Capture the cell that displays the provided text and extract its [x, y] central coordinate. 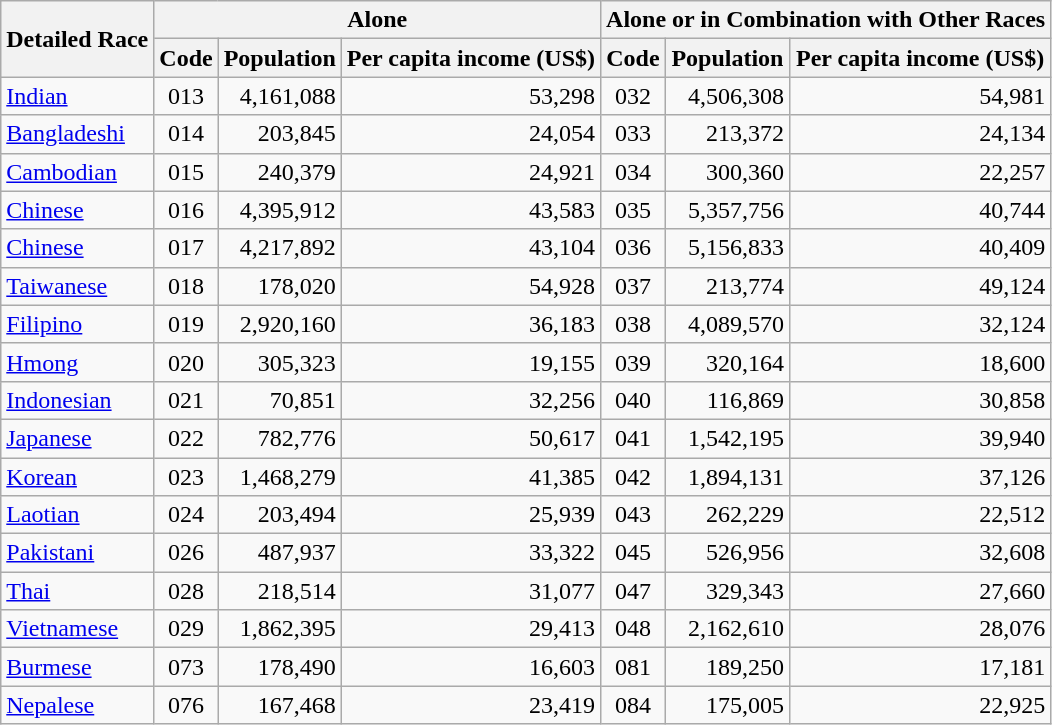
178,490 [280, 667]
329,343 [727, 591]
178,020 [280, 286]
213,774 [727, 286]
189,250 [727, 667]
487,937 [280, 553]
032 [634, 96]
4,217,892 [280, 248]
24,134 [920, 134]
32,608 [920, 553]
039 [634, 362]
2,162,610 [727, 629]
37,126 [920, 477]
31,077 [470, 591]
022 [186, 438]
16,603 [470, 667]
Indonesian [78, 400]
042 [634, 477]
040 [634, 400]
019 [186, 324]
1,862,395 [280, 629]
035 [634, 210]
Filipino [78, 324]
54,981 [920, 96]
Hmong [78, 362]
50,617 [470, 438]
29,413 [470, 629]
218,514 [280, 591]
4,506,308 [727, 96]
036 [634, 248]
Detailed Race [78, 39]
016 [186, 210]
081 [634, 667]
300,360 [727, 172]
Korean [78, 477]
43,583 [470, 210]
5,156,833 [727, 248]
28,076 [920, 629]
22,257 [920, 172]
Japanese [78, 438]
Laotian [78, 515]
27,660 [920, 591]
32,124 [920, 324]
015 [186, 172]
30,858 [920, 400]
32,256 [470, 400]
Cambodian [78, 172]
175,005 [727, 705]
40,409 [920, 248]
037 [634, 286]
240,379 [280, 172]
18,600 [920, 362]
028 [186, 591]
Bangladeshi [78, 134]
Thai [78, 591]
213,372 [727, 134]
041 [634, 438]
25,939 [470, 515]
39,940 [920, 438]
018 [186, 286]
Pakistani [78, 553]
4,089,570 [727, 324]
073 [186, 667]
17,181 [920, 667]
70,851 [280, 400]
40,744 [920, 210]
41,385 [470, 477]
2,920,160 [280, 324]
24,921 [470, 172]
026 [186, 553]
043 [634, 515]
305,323 [280, 362]
22,925 [920, 705]
526,956 [727, 553]
53,298 [470, 96]
Taiwanese [78, 286]
023 [186, 477]
262,229 [727, 515]
203,845 [280, 134]
024 [186, 515]
203,494 [280, 515]
033 [634, 134]
048 [634, 629]
084 [634, 705]
Nepalese [78, 705]
014 [186, 134]
19,155 [470, 362]
020 [186, 362]
034 [634, 172]
4,395,912 [280, 210]
5,357,756 [727, 210]
116,869 [727, 400]
43,104 [470, 248]
1,468,279 [280, 477]
029 [186, 629]
54,928 [470, 286]
038 [634, 324]
Vietnamese [78, 629]
1,542,195 [727, 438]
076 [186, 705]
017 [186, 248]
Burmese [78, 667]
36,183 [470, 324]
22,512 [920, 515]
1,894,131 [727, 477]
021 [186, 400]
Alone [378, 20]
23,419 [470, 705]
782,776 [280, 438]
Indian [78, 96]
4,161,088 [280, 96]
013 [186, 96]
047 [634, 591]
24,054 [470, 134]
167,468 [280, 705]
49,124 [920, 286]
33,322 [470, 553]
045 [634, 553]
Alone or in Combination with Other Races [826, 20]
320,164 [727, 362]
